Search for the cell housing the specified text and yield its (x, y) center coordinate. 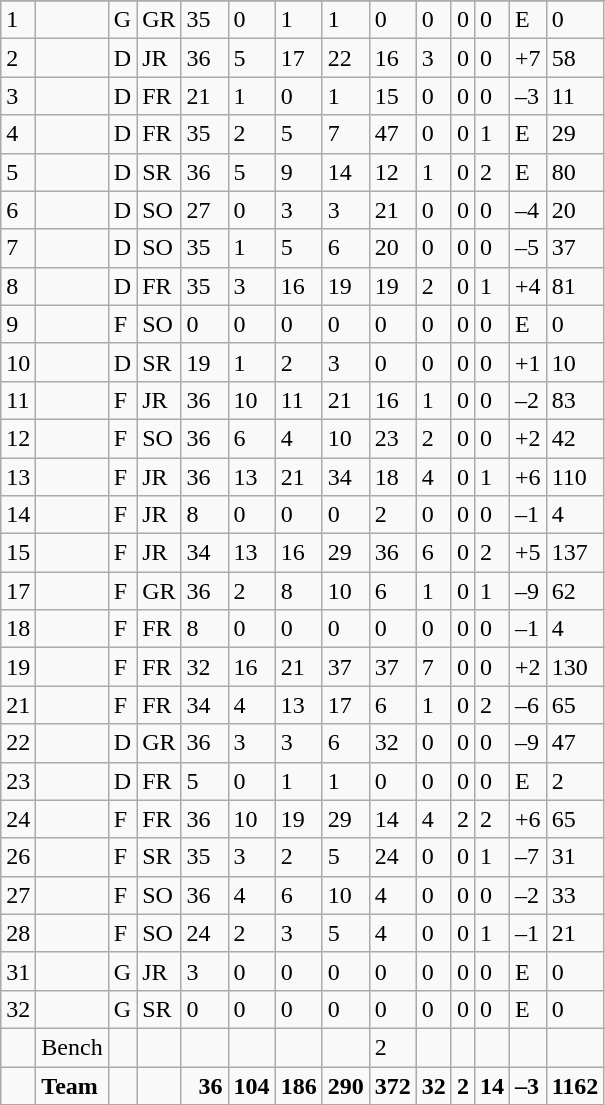
+7 (528, 58)
81 (575, 286)
130 (575, 667)
–7 (528, 857)
26 (18, 857)
+1 (528, 362)
1162 (575, 1085)
42 (575, 438)
186 (298, 1085)
104 (252, 1085)
62 (575, 591)
80 (575, 172)
Team (72, 1085)
–4 (528, 210)
+4 (528, 286)
Bench (72, 1047)
33 (575, 895)
–6 (528, 705)
28 (18, 933)
83 (575, 400)
137 (575, 553)
+5 (528, 553)
–5 (528, 248)
110 (575, 477)
372 (392, 1085)
290 (346, 1085)
58 (575, 58)
